Output the [x, y] coordinate of the center of the cell containing the given text.  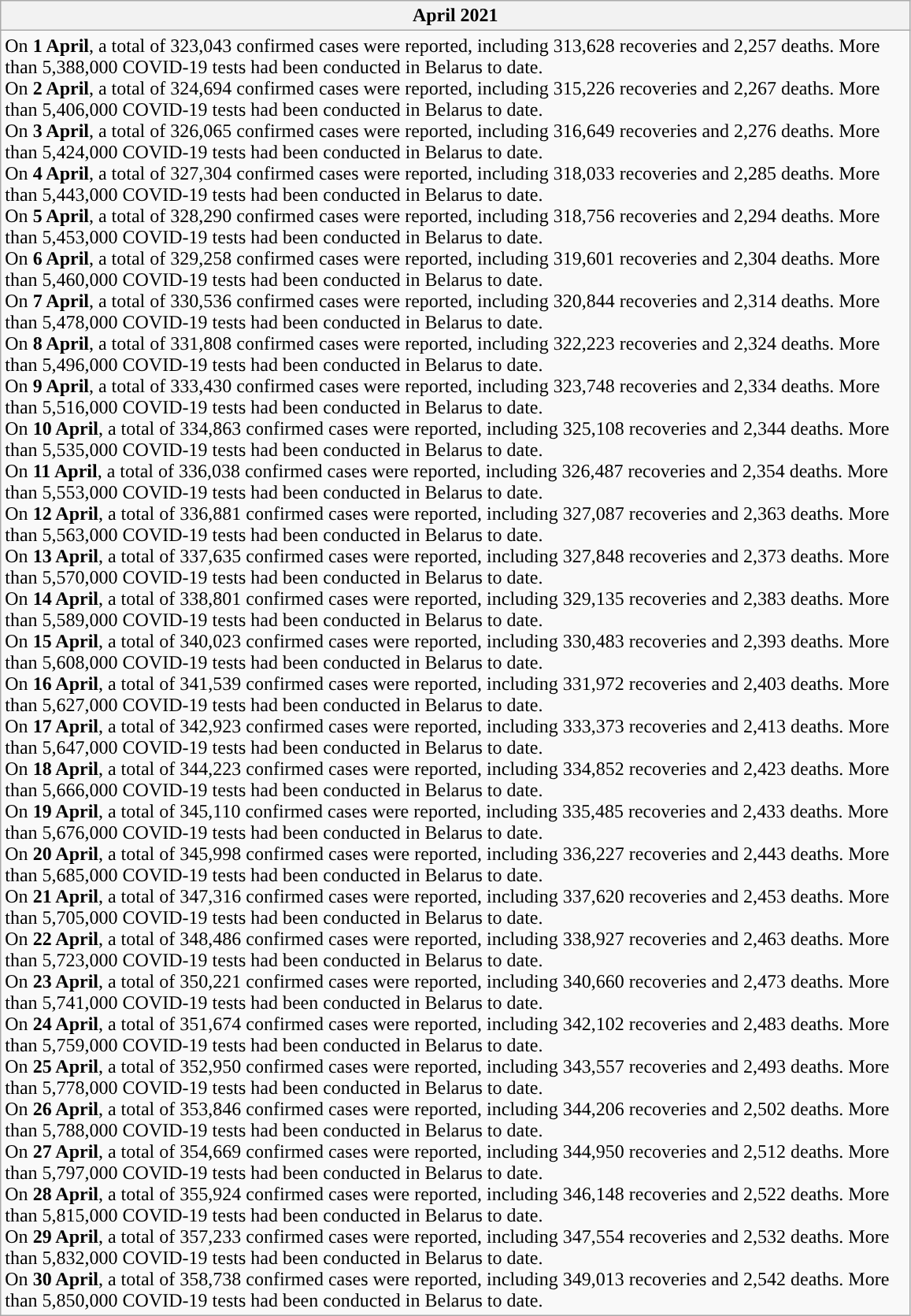
April 2021 [455, 16]
